From the cell containing the given text, extract its center point as [x, y] coordinate. 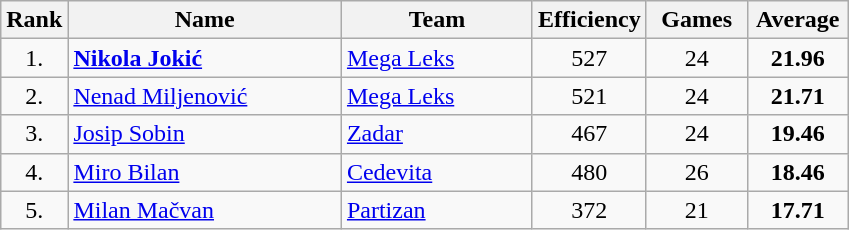
Partizan [436, 210]
19.46 [798, 134]
1. [34, 58]
18.46 [798, 172]
467 [589, 134]
Rank [34, 20]
Cedevita [436, 172]
2. [34, 96]
372 [589, 210]
3. [34, 134]
521 [589, 96]
Games [696, 20]
4. [34, 172]
Nenad Miljenović [205, 96]
Josip Sobin [205, 134]
21.96 [798, 58]
17.71 [798, 210]
Team [436, 20]
Nikola Jokić [205, 58]
Miro Bilan [205, 172]
480 [589, 172]
Name [205, 20]
Zadar [436, 134]
5. [34, 210]
Efficiency [589, 20]
527 [589, 58]
21 [696, 210]
21.71 [798, 96]
Average [798, 20]
26 [696, 172]
Milan Mačvan [205, 210]
